Find where the given text appears and provide that cell's center as [X, Y] coordinate. 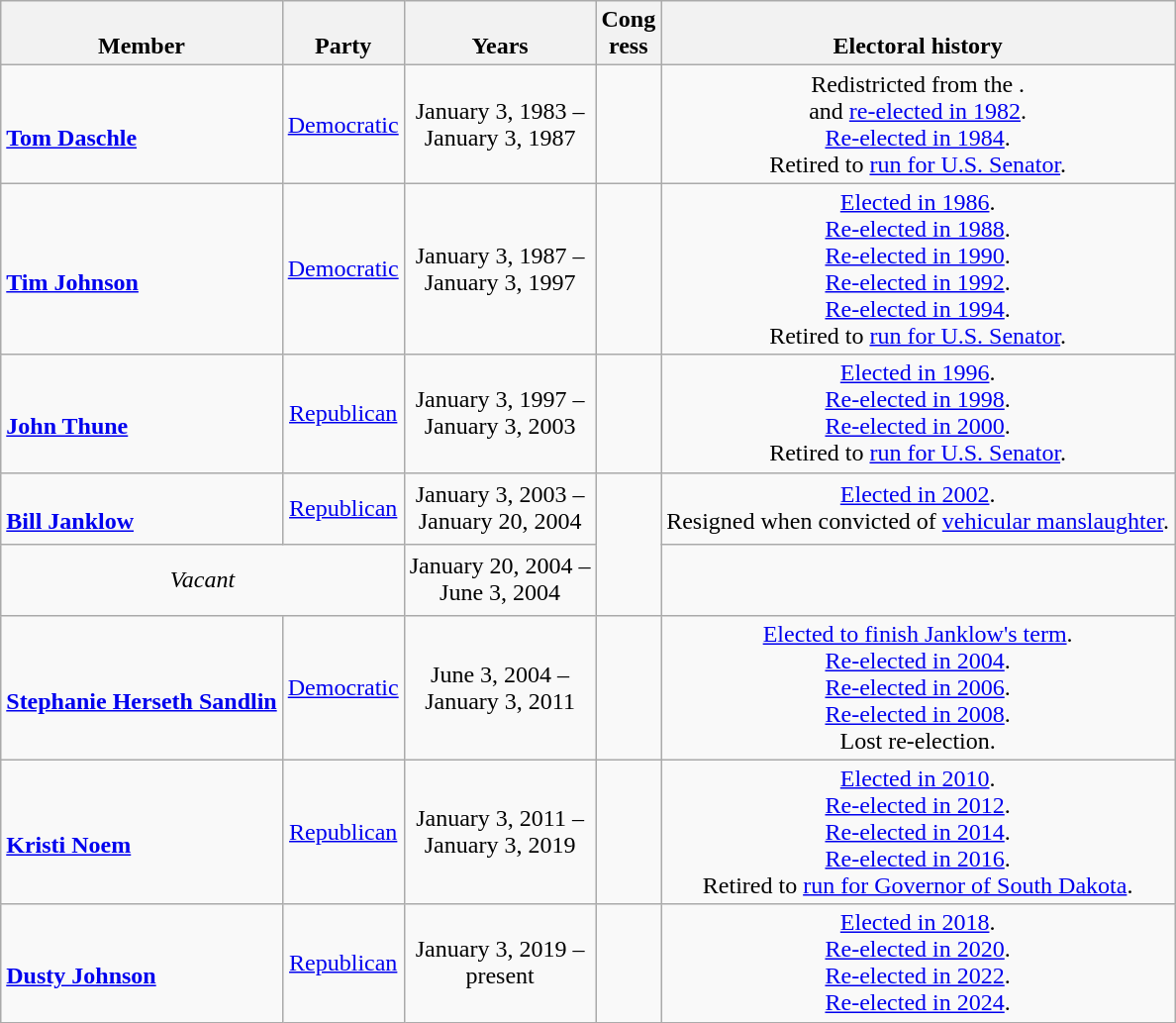
Bill Janklow [142, 508]
John Thune [142, 414]
January 3, 1983 –January 3, 1987 [500, 125]
Congress [629, 34]
Party [343, 34]
Tim Johnson [142, 269]
Elected to finish Janklow's term.Re-elected in 2004.Re-elected in 2006.Re-elected in 2008.Lost re-election. [919, 687]
Elected in 1996.Re-elected in 1998.Re-elected in 2000.Retired to run for U.S. Senator. [919, 414]
June 3, 2004 –January 3, 2011 [500, 687]
January 20, 2004 –June 3, 2004 [500, 579]
January 3, 2011 –January 3, 2019 [500, 832]
Elected in 1986.Re-elected in 1988.Re-elected in 1990.Re-elected in 1992.Re-elected in 1994.Retired to run for U.S. Senator. [919, 269]
January 3, 1987 –January 3, 1997 [500, 269]
January 3, 1997 –January 3, 2003 [500, 414]
Dusty Johnson [142, 963]
Kristi Noem [142, 832]
Member [142, 34]
Tom Daschle [142, 125]
Years [500, 34]
Redistricted from the .and re-elected in 1982.Re-elected in 1984.Retired to run for U.S. Senator. [919, 125]
Elected in 2002.Resigned when convicted of vehicular manslaughter. [919, 508]
January 3, 2019 –present [500, 963]
Electoral history [919, 34]
Vacant [202, 579]
Elected in 2018.Re-elected in 2020.Re-elected in 2022.Re-elected in 2024. [919, 963]
January 3, 2003 –January 20, 2004 [500, 508]
Elected in 2010.Re-elected in 2012.Re-elected in 2014.Re-elected in 2016.Retired to run for Governor of South Dakota. [919, 832]
Stephanie Herseth Sandlin [142, 687]
